Detect which cell encompasses the target text, then output its (x, y) center coordinate. 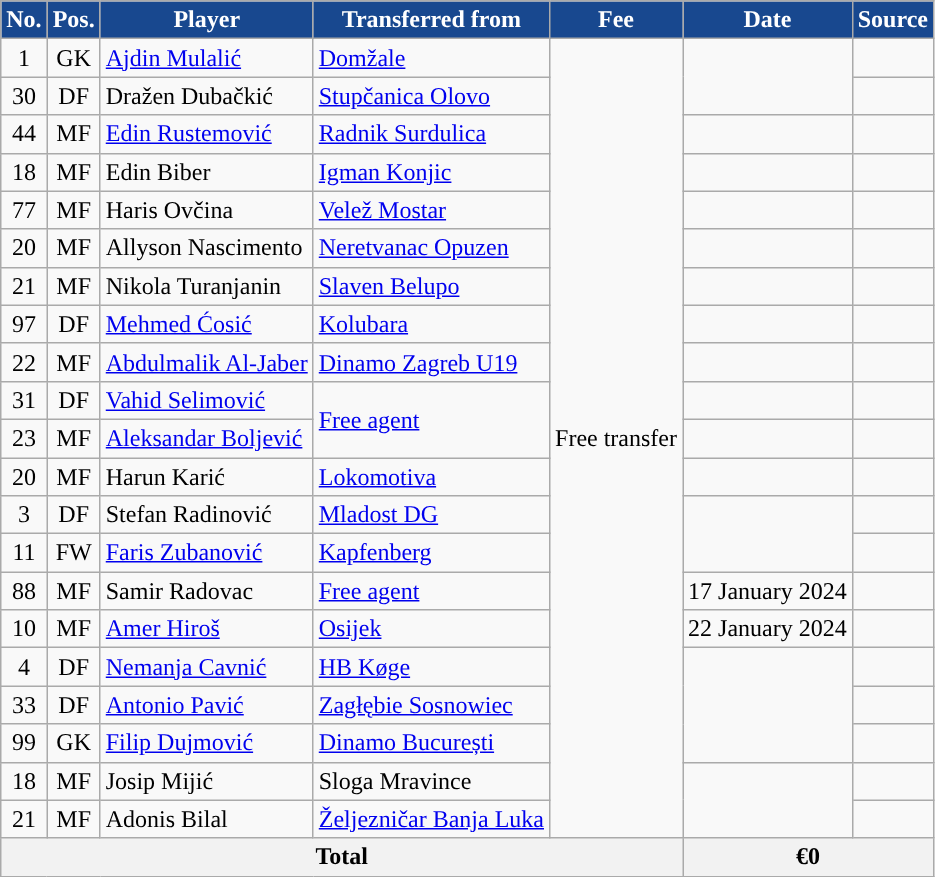
Allyson Nascimento (206, 248)
Player (206, 20)
Total (342, 857)
Josip Mijić (206, 781)
Nemanja Cavnić (206, 667)
Vahid Selimović (206, 400)
44 (24, 134)
Stupčanica Olovo (431, 96)
Edin Rustemović (206, 134)
Nikola Turanjanin (206, 286)
Dinamo București (431, 743)
Faris Zubanović (206, 553)
Ajdin Mulalić (206, 58)
No. (24, 20)
Aleksandar Boljević (206, 438)
Kapfenberg (431, 553)
Free transfer (616, 438)
Stefan Radinović (206, 515)
Dražen Dubačkić (206, 96)
97 (24, 324)
Lokomotiva (431, 477)
22 (24, 362)
Mladost DG (431, 515)
10 (24, 629)
Transferred from (431, 20)
Slaven Belupo (431, 286)
Kolubara (431, 324)
Osijek (431, 629)
Pos. (74, 20)
77 (24, 210)
Fee (616, 20)
17 January 2024 (768, 591)
Samir Radovac (206, 591)
31 (24, 400)
Dinamo Zagreb U19 (431, 362)
4 (24, 667)
Zagłębie Sosnowiec (431, 705)
22 January 2024 (768, 629)
99 (24, 743)
Igman Konjic (431, 172)
€0 (808, 857)
Velež Mostar (431, 210)
Haris Ovčina (206, 210)
Adonis Bilal (206, 819)
Source (892, 20)
Domžale (431, 58)
Sloga Mravince (431, 781)
Mehmed Ćosić (206, 324)
88 (24, 591)
FW (74, 553)
Harun Karić (206, 477)
33 (24, 705)
Filip Dujmović (206, 743)
23 (24, 438)
Date (768, 20)
Željezničar Banja Luka (431, 819)
HB Køge (431, 667)
Neretvanac Opuzen (431, 248)
Antonio Pavić (206, 705)
11 (24, 553)
Edin Biber (206, 172)
1 (24, 58)
Radnik Surdulica (431, 134)
Abdulmalik Al-Jaber (206, 362)
3 (24, 515)
30 (24, 96)
Amer Hiroš (206, 629)
